From the cell containing the given text, extract its center point as [X, Y] coordinate. 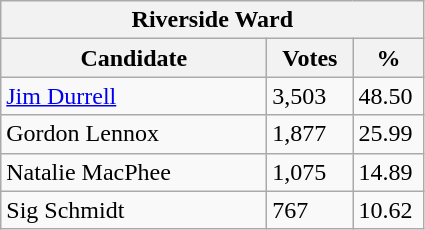
10.62 [388, 210]
Votes [310, 58]
Riverside Ward [212, 20]
1,075 [310, 172]
1,877 [310, 134]
Jim Durrell [134, 96]
3,503 [310, 96]
% [388, 58]
Natalie MacPhee [134, 172]
Candidate [134, 58]
14.89 [388, 172]
Gordon Lennox [134, 134]
25.99 [388, 134]
767 [310, 210]
Sig Schmidt [134, 210]
48.50 [388, 96]
